Locate the cell with the specified text and output its (X, Y) center coordinate. 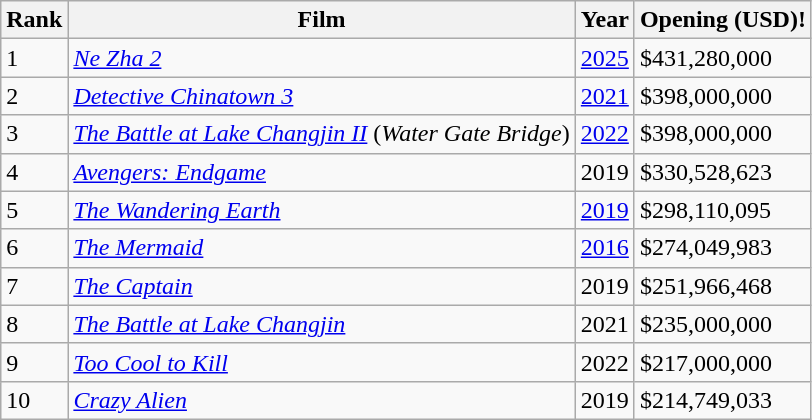
4 (34, 172)
8 (34, 324)
$217,000,000 (722, 362)
Crazy Alien (322, 400)
$251,966,468 (722, 286)
$235,000,000 (722, 324)
2025 (604, 58)
The Captain (322, 286)
Film (322, 20)
10 (34, 400)
2 (34, 96)
Year (604, 20)
6 (34, 248)
3 (34, 134)
Too Cool to Kill (322, 362)
The Wandering Earth (322, 210)
9 (34, 362)
Avengers: Endgame (322, 172)
The Battle at Lake Changjin (322, 324)
Opening (USD)! (722, 20)
Ne Zha 2 (322, 58)
1 (34, 58)
$330,528,623 (722, 172)
The Battle at Lake Changjin II (Water Gate Bridge) (322, 134)
$274,049,983 (722, 248)
7 (34, 286)
Rank (34, 20)
$214,749,033 (722, 400)
5 (34, 210)
Detective Chinatown 3 (322, 96)
$298,110,095 (722, 210)
2016 (604, 248)
$431,280,000 (722, 58)
The Mermaid (322, 248)
